Provide the [x, y] coordinate of the cell's center where the given text is located.  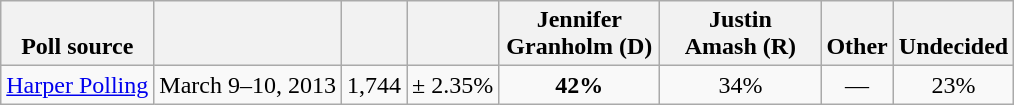
34% [740, 85]
Other [857, 34]
± 2.35% [453, 85]
Harper Polling [78, 85]
March 9–10, 2013 [248, 85]
— [857, 85]
JustinAmash (R) [740, 34]
Undecided [953, 34]
42% [580, 85]
23% [953, 85]
1,744 [374, 85]
JenniferGranholm (D) [580, 34]
Poll source [78, 34]
